Capture the cell that displays the provided text and extract its [X, Y] central coordinate. 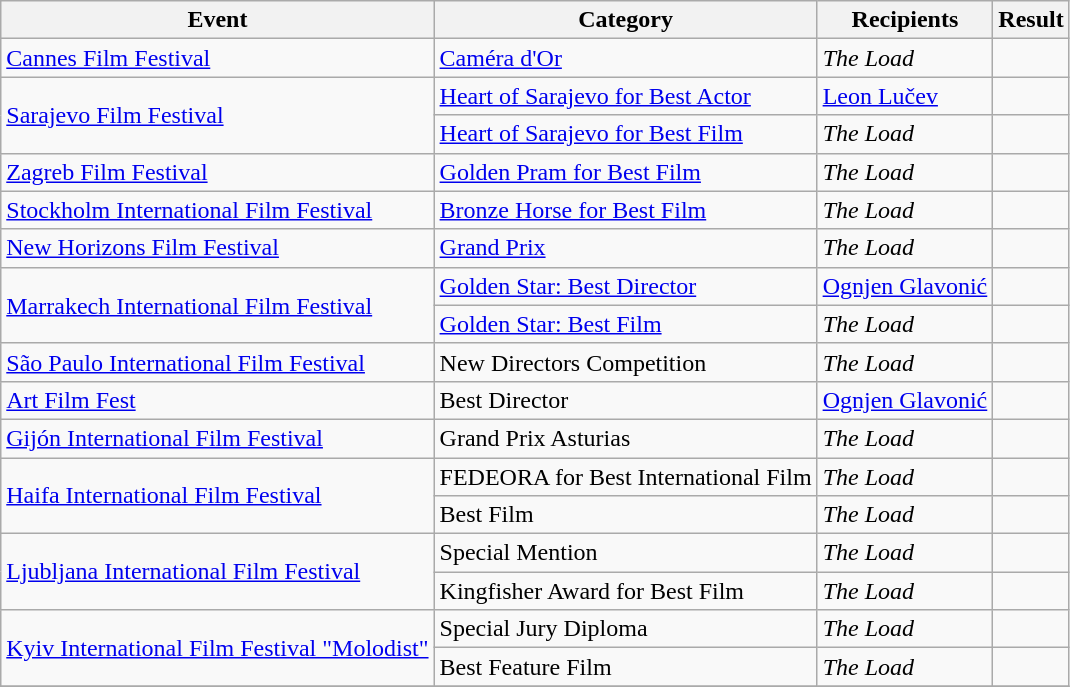
Category [626, 20]
Kingfisher Award for Best Film [626, 591]
Marrakech International Film Festival [218, 305]
Golden Star: Best Director [626, 286]
Golden Pram for Best Film [626, 172]
Best Film [626, 515]
Haifa International Film Festival [218, 496]
Stockholm International Film Festival [218, 210]
Recipients [905, 20]
Sarajevo Film Festival [218, 115]
Special Mention [626, 553]
Zagreb Film Festival [218, 172]
New Horizons Film Festival [218, 248]
Result [1031, 20]
FEDEORA for Best International Film [626, 477]
Gijón International Film Festival [218, 438]
Best Feature Film [626, 667]
Heart of Sarajevo for Best Actor [626, 96]
Heart of Sarajevo for Best Film [626, 134]
Best Director [626, 400]
New Directors Competition [626, 362]
Cannes Film Festival [218, 58]
Golden Star: Best Film [626, 324]
Grand Prix Asturias [626, 438]
Bronze Horse for Best Film [626, 210]
Grand Prix [626, 248]
Caméra d'Or [626, 58]
Leon Lučev [905, 96]
Event [218, 20]
São Paulo International Film Festival [218, 362]
Special Jury Diploma [626, 629]
Kyiv International Film Festival "Molodist" [218, 648]
Ljubljana International Film Festival [218, 572]
Art Film Fest [218, 400]
